Locate the cell with the specified text and output its (X, Y) center coordinate. 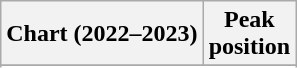
Chart (2022–2023) (102, 34)
Peakposition (249, 34)
